Return the [X, Y] coordinate for the center point of the cell that contains the specified text.  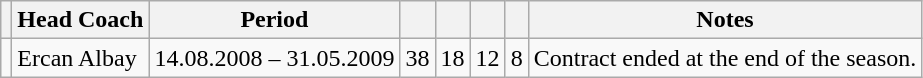
Head Coach [80, 20]
Period [274, 20]
Notes [725, 20]
8 [516, 58]
12 [488, 58]
Ercan Albay [80, 58]
Contract ended at the end of the season. [725, 58]
14.08.2008 – 31.05.2009 [274, 58]
18 [452, 58]
38 [418, 58]
